For the text-containing cell, return its midpoint in [x, y] coordinate format. 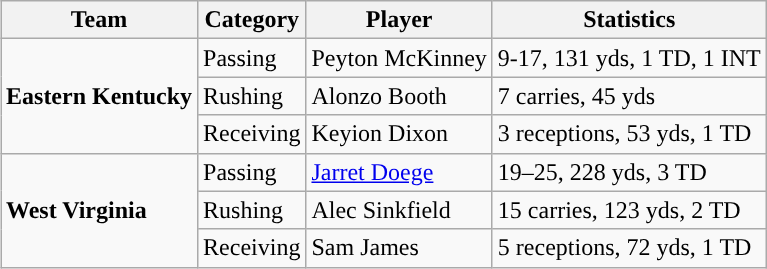
Sam James [399, 248]
Eastern Kentucky [98, 96]
5 receptions, 72 yds, 1 TD [629, 248]
Alec Sinkfield [399, 210]
West Virginia [98, 210]
Team [98, 20]
Alonzo Booth [399, 96]
Statistics [629, 20]
7 carries, 45 yds [629, 96]
Player [399, 20]
19–25, 228 yds, 3 TD [629, 172]
9-17, 131 yds, 1 TD, 1 INT [629, 58]
Category [252, 20]
3 receptions, 53 yds, 1 TD [629, 134]
Keyion Dixon [399, 134]
15 carries, 123 yds, 2 TD [629, 210]
Jarret Doege [399, 172]
Peyton McKinney [399, 58]
